For the text-containing cell, return its midpoint in (x, y) coordinate format. 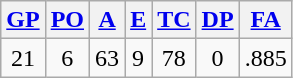
78 (174, 58)
FA (266, 20)
GP (23, 20)
E (138, 20)
63 (108, 58)
TC (174, 20)
0 (218, 58)
PO (67, 20)
21 (23, 58)
DP (218, 20)
9 (138, 58)
.885 (266, 58)
6 (67, 58)
A (108, 20)
